Capture the cell that displays the provided text and extract its [x, y] central coordinate. 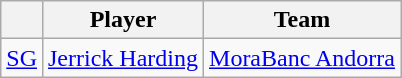
SG [22, 58]
Jerrick Harding [122, 58]
Player [122, 20]
MoraBanc Andorra [302, 58]
Team [302, 20]
